Locate the cell with the specified text and output its [x, y] center coordinate. 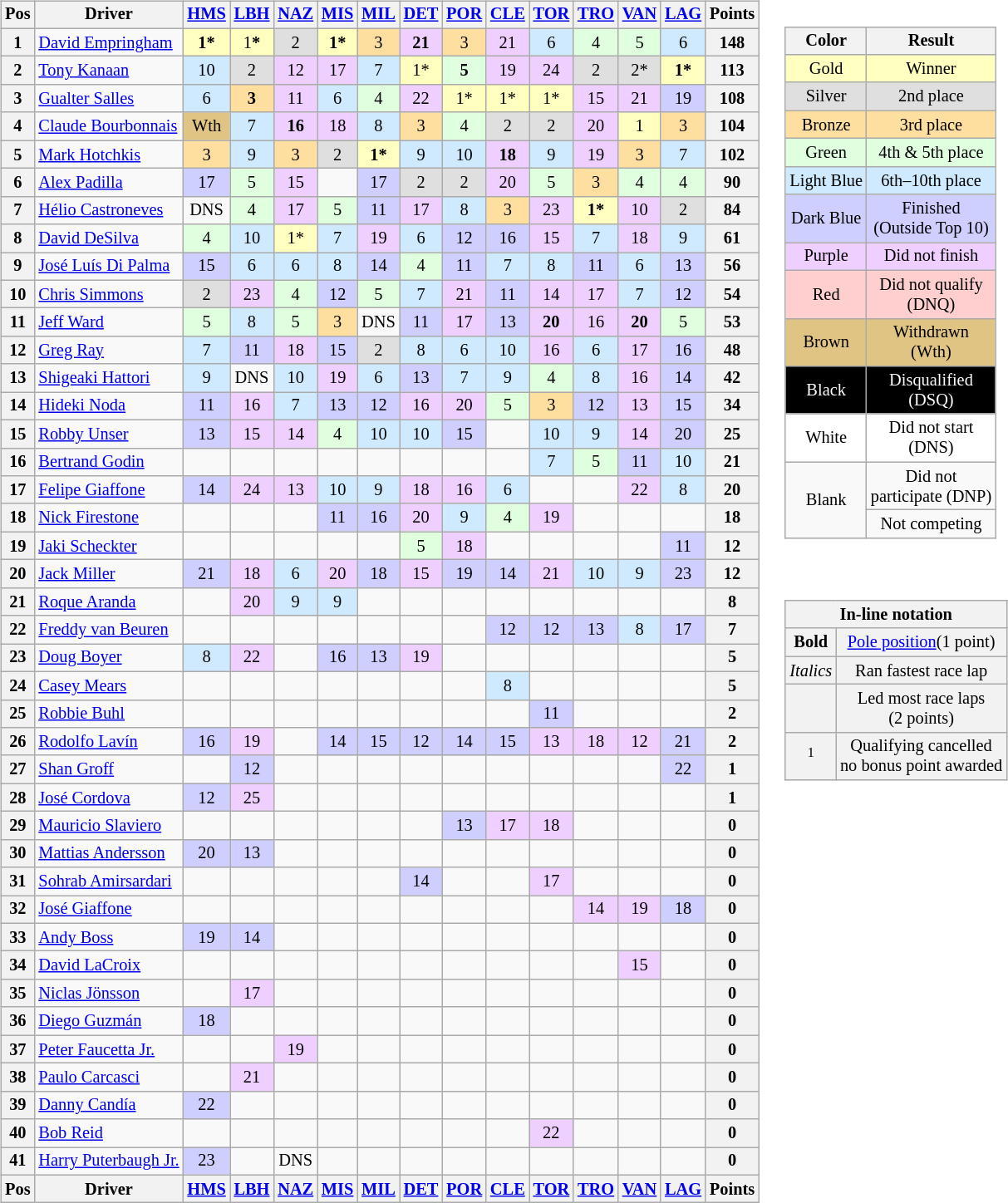
Finished(Outside Top 10) [931, 219]
Italics [811, 670]
Disqualified(DSQ) [931, 390]
Nick Firestone [108, 518]
Mark Hotchkis [108, 155]
Purple [826, 257]
José Cordova [108, 798]
Shan Groff [108, 769]
31 [17, 881]
4th & 5th place [931, 153]
José Luís Di Palma [108, 267]
In-line notation Bold Pole position(1 point) Italics Ran fastest race lap Led most race laps(2 points) 1 Qualifying cancelledno bonus point awarded [896, 680]
108 [732, 99]
David DeSilva [108, 238]
48 [732, 351]
David Empringham [108, 42]
Greg Ray [108, 351]
2* [640, 71]
Shigeaki Hattori [108, 378]
40 [17, 1133]
Color [826, 41]
Mattias Andersson [108, 853]
Niclas Jönsson [108, 994]
Claude Bourbonnais [108, 126]
Did not finish [931, 257]
33 [17, 937]
38 [17, 1078]
37 [17, 1049]
Diego Guzmán [108, 1021]
José Giaffone [108, 910]
Rodolfo Lavín [108, 742]
Hélio Castroneves [108, 210]
28 [17, 798]
Bold [811, 642]
56 [732, 267]
Hideki Noda [108, 406]
Pole position(1 point) [921, 642]
Withdrawn(Wth) [931, 342]
29 [17, 826]
36 [17, 1021]
30 [17, 853]
Not competing [931, 524]
102 [732, 155]
White [826, 438]
Roque Aranda [108, 601]
Green [826, 153]
61 [732, 238]
Danny Candía [108, 1105]
Blank [826, 500]
Alex Padilla [108, 183]
Bob Reid [108, 1133]
Black [826, 390]
54 [732, 294]
3rd place [931, 125]
104 [732, 126]
Result [931, 41]
Jeff Ward [108, 322]
David LaCroix [108, 965]
84 [732, 210]
Freddy van Beuren [108, 630]
Silver [826, 96]
113 [732, 71]
39 [17, 1105]
Robby Unser [108, 434]
Casey Mears [108, 685]
Dark Blue [826, 219]
Bertrand Godin [108, 462]
Harry Puterbaugh Jr. [108, 1161]
Peter Faucetta Jr. [108, 1049]
Led most race laps(2 points) [921, 709]
Sohrab Amirsardari [108, 881]
26 [17, 742]
Qualifying cancelledno bonus point awarded [921, 756]
6th–10th place [931, 180]
Mauricio Slaviero [108, 826]
Ran fastest race lap [921, 670]
32 [17, 910]
Andy Boss [108, 937]
Brown [826, 342]
Jaki Scheckter [108, 546]
Gualter Salles [108, 99]
90 [732, 183]
2nd place [931, 96]
Chris Simmons [108, 294]
Did not qualify(DNQ) [931, 294]
42 [732, 378]
Jack Miller [108, 574]
27 [17, 769]
Bronze [826, 125]
Winner [931, 69]
Light Blue [826, 180]
35 [17, 994]
Robbie Buhl [108, 714]
41 [17, 1161]
Tony Kanaan [108, 71]
Doug Boyer [108, 658]
Paulo Carcasci [108, 1078]
In-line notation [896, 615]
53 [732, 322]
Did notparticipate (DNP) [931, 486]
Wth [206, 126]
148 [732, 42]
Gold [826, 69]
Red [826, 294]
Did not start(DNS) [931, 438]
Felipe Giaffone [108, 490]
